From the cell containing the given text, extract its center point as [x, y] coordinate. 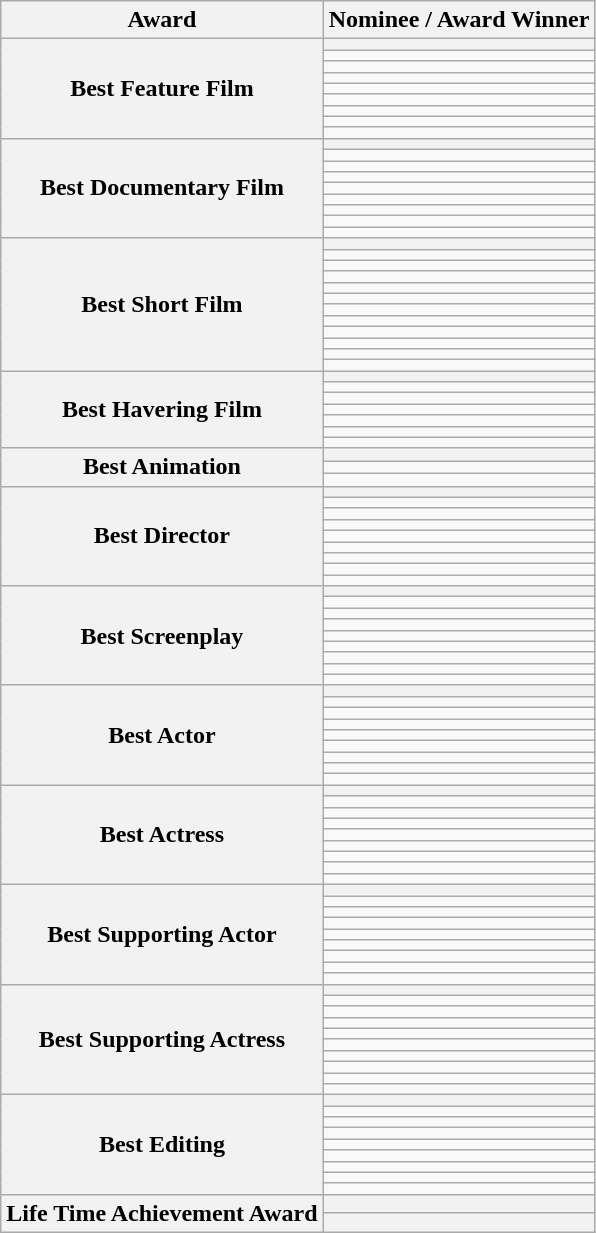
Best Supporting Actress [162, 1040]
Best Director [162, 536]
Best Short Film [162, 304]
Award [162, 20]
Best Screenplay [162, 636]
Best Actor [162, 735]
Best Animation [162, 467]
Best Havering Film [162, 410]
Best Actress [162, 835]
Nominee / Award Winner [459, 20]
Life Time Achievement Award [162, 1213]
Best Editing [162, 1145]
Best Feature Film [162, 89]
Best Documentary Film [162, 188]
Best Supporting Actor [162, 934]
